Capture the cell that displays the provided text and extract its (x, y) central coordinate. 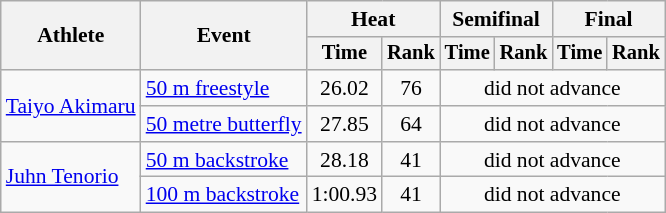
50 m backstroke (224, 160)
Event (224, 36)
Final (608, 19)
Heat (374, 19)
26.02 (344, 88)
Taiyo Akimaru (71, 106)
28.18 (344, 160)
76 (411, 88)
64 (411, 124)
50 m freestyle (224, 88)
27.85 (344, 124)
100 m backstroke (224, 195)
1:00.93 (344, 195)
Athlete (71, 36)
50 metre butterfly (224, 124)
Semifinal (496, 19)
Juhn Tenorio (71, 178)
